Scan for the cell matching the given text and deliver its [X, Y] coordinate at center. 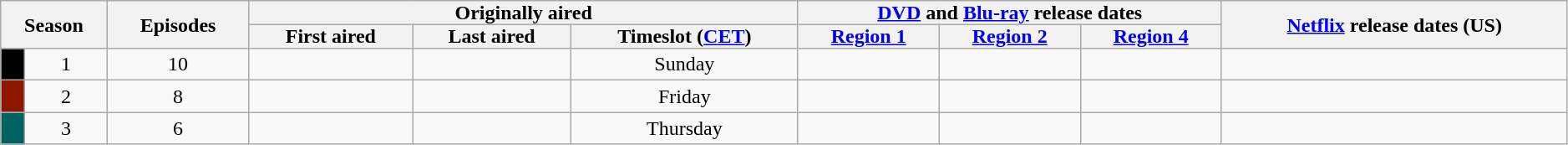
3 [66, 128]
Thursday [684, 128]
Region 4 [1151, 36]
Episodes [178, 25]
Netflix release dates (US) [1394, 25]
1 [66, 65]
Region 2 [1009, 36]
Timeslot (CET) [684, 36]
Friday [684, 96]
First aired [331, 36]
8 [178, 96]
DVD and Blu-ray release dates [1009, 13]
Sunday [684, 65]
10 [178, 65]
Season [53, 25]
2 [66, 96]
Region 1 [869, 36]
6 [178, 128]
Originally aired [523, 13]
Last aired [492, 36]
